Extract the [x, y] coordinate from the center of the cell holding the provided text.  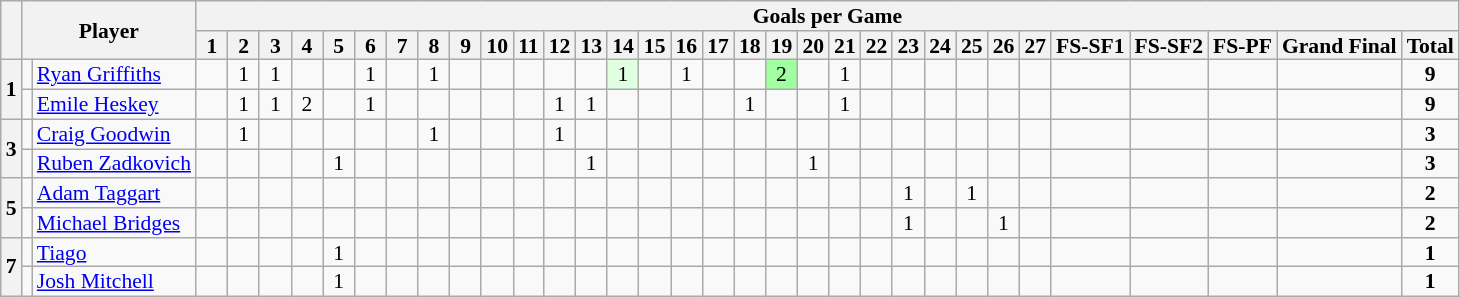
16 [686, 46]
13 [591, 46]
Player [109, 30]
Total [1430, 46]
22 [877, 46]
Ryan Griffiths [114, 75]
Grand Final [1340, 46]
14 [623, 46]
10 [497, 46]
Ruben Zadkovich [114, 164]
Tiago [114, 253]
12 [560, 46]
19 [782, 46]
FS-SF1 [1090, 46]
17 [718, 46]
8 [434, 46]
20 [813, 46]
26 [1004, 46]
FS-SF2 [1169, 46]
4 [307, 46]
Craig Goodwin [114, 134]
18 [750, 46]
FS-PF [1242, 46]
21 [845, 46]
6 [371, 46]
23 [908, 46]
Michael Bridges [114, 223]
Emile Heskey [114, 105]
15 [655, 46]
Goals per Game [828, 16]
Josh Mitchell [114, 282]
25 [972, 46]
24 [940, 46]
27 [1035, 46]
Adam Taggart [114, 193]
11 [528, 46]
